Pinpoint the cell where the given text exists, returning its (x, y) midpoint coordinate. 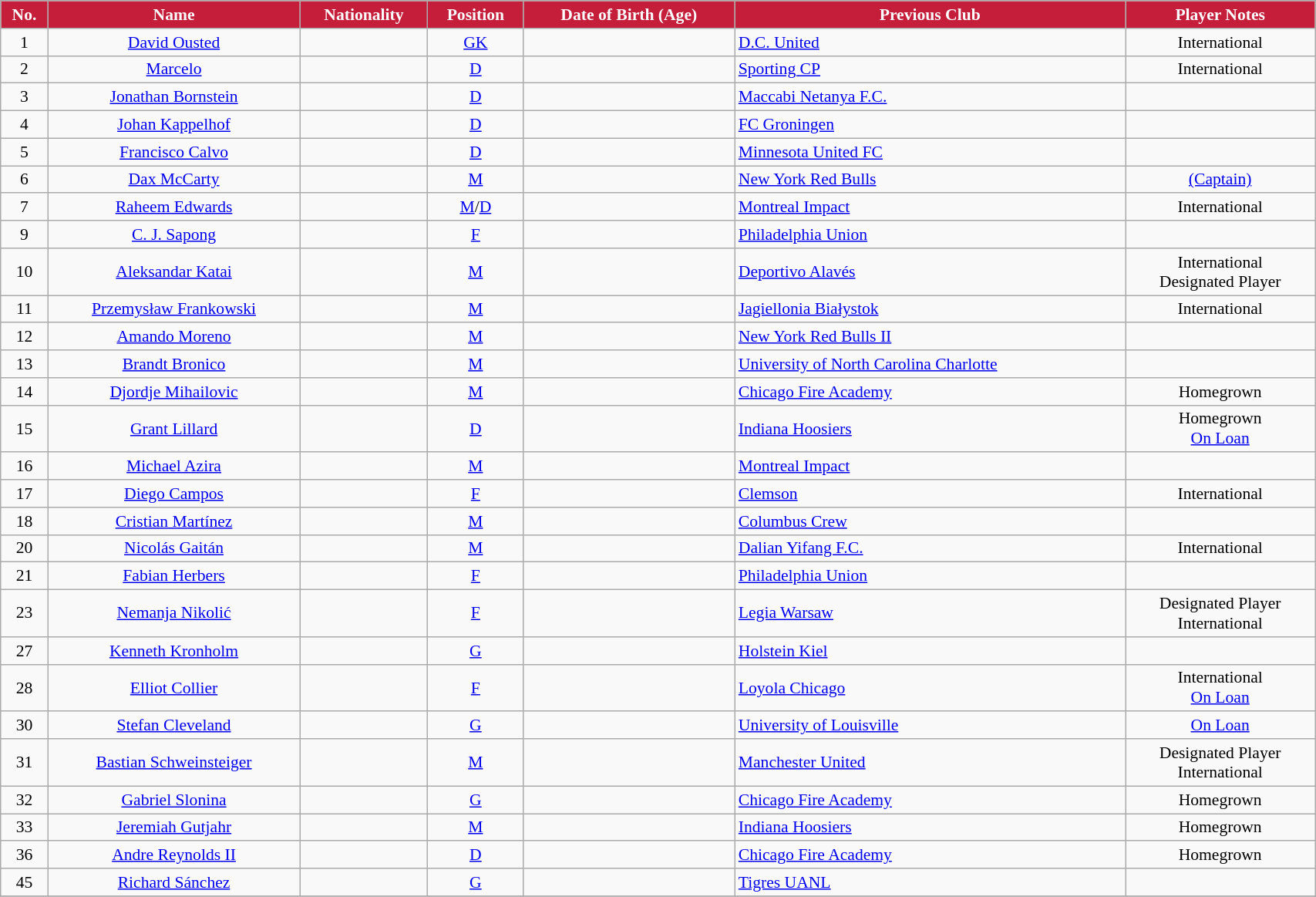
23 (25, 614)
Name (174, 15)
Richard Sánchez (174, 882)
Fabian Herbers (174, 576)
InternationalOn Loan (1220, 688)
Nicolás Gaitán (174, 548)
Sporting CP (930, 69)
Minnesota United FC (930, 152)
Elliot Collier (174, 688)
Deportivo Alavés (930, 271)
Nemanja Nikolić (174, 614)
Raheem Edwards (174, 207)
D.C. United (930, 42)
Legia Warsaw (930, 614)
Previous Club (930, 15)
17 (25, 494)
Dax McCarty (174, 180)
15 (25, 429)
33 (25, 828)
Michael Azira (174, 467)
Manchester United (930, 762)
On Loan (1220, 726)
Stefan Cleveland (174, 726)
Amando Moreno (174, 337)
2 (25, 69)
16 (25, 467)
FC Groningen (930, 125)
University of Louisville (930, 726)
4 (25, 125)
M/D (476, 207)
3 (25, 97)
New York Red Bulls II (930, 337)
David Ousted (174, 42)
InternationalDesignated Player (1220, 271)
Position (476, 15)
45 (25, 882)
Marcelo (174, 69)
Aleksandar Katai (174, 271)
11 (25, 309)
10 (25, 271)
Kenneth Kronholm (174, 651)
32 (25, 800)
Columbus Crew (930, 521)
5 (25, 152)
Jagiellonia Białystok (930, 309)
7 (25, 207)
36 (25, 855)
Nationality (364, 15)
14 (25, 392)
Jeremiah Gutjahr (174, 828)
27 (25, 651)
Bastian Schweinsteiger (174, 762)
Johan Kappelhof (174, 125)
1 (25, 42)
Clemson (930, 494)
Brandt Bronico (174, 364)
Djordje Mihailovic (174, 392)
(Captain) (1220, 180)
Grant Lillard (174, 429)
Maccabi Netanya F.C. (930, 97)
30 (25, 726)
Loyola Chicago (930, 688)
13 (25, 364)
University of North Carolina Charlotte (930, 364)
12 (25, 337)
6 (25, 180)
21 (25, 576)
9 (25, 234)
Francisco Calvo (174, 152)
C. J. Sapong (174, 234)
Cristian Martínez (174, 521)
Gabriel Slonina (174, 800)
No. (25, 15)
31 (25, 762)
20 (25, 548)
GK (476, 42)
Diego Campos (174, 494)
Date of Birth (Age) (629, 15)
Przemysław Frankowski (174, 309)
28 (25, 688)
Player Notes (1220, 15)
New York Red Bulls (930, 180)
Jonathan Bornstein (174, 97)
18 (25, 521)
HomegrownOn Loan (1220, 429)
Dalian Yifang F.C. (930, 548)
Holstein Kiel (930, 651)
Tigres UANL (930, 882)
Andre Reynolds II (174, 855)
